Pinpoint the cell where the given text exists, returning its [x, y] midpoint coordinate. 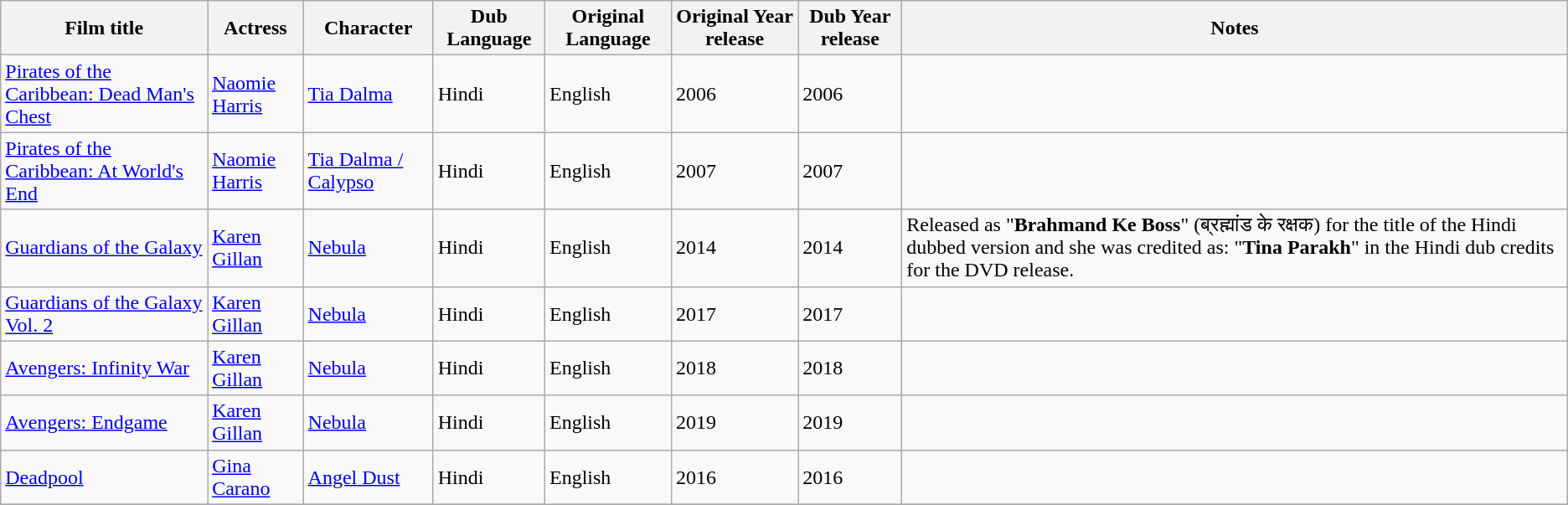
Angel Dust [369, 477]
Guardians of the Galaxy Vol. 2 [104, 313]
Dub Year release [850, 28]
Avengers: Infinity War [104, 368]
Film title [104, 28]
Deadpool [104, 477]
Dub Language [489, 28]
Pirates of the Caribbean: Dead Man's Chest [104, 94]
Actress [255, 28]
Avengers: Endgame [104, 422]
Original Year release [734, 28]
Character [369, 28]
Gina Carano [255, 477]
Notes [1235, 28]
Original Language [608, 28]
Tia Dalma / Calypso [369, 171]
Tia Dalma [369, 94]
Pirates of the Caribbean: At World's End [104, 171]
Guardians of the Galaxy [104, 248]
